Search for the cell housing the specified text and yield its (x, y) center coordinate. 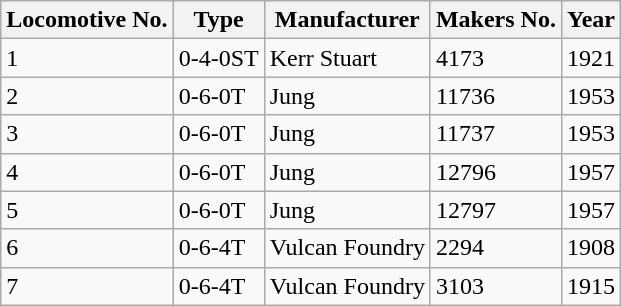
2 (87, 96)
Type (218, 20)
2294 (496, 248)
3 (87, 134)
Locomotive No. (87, 20)
3103 (496, 286)
6 (87, 248)
Year (590, 20)
Manufacturer (347, 20)
4 (87, 172)
1908 (590, 248)
4173 (496, 58)
11736 (496, 96)
11737 (496, 134)
1921 (590, 58)
12797 (496, 210)
7 (87, 286)
12796 (496, 172)
Makers No. (496, 20)
1 (87, 58)
5 (87, 210)
Kerr Stuart (347, 58)
0-4-0ST (218, 58)
1915 (590, 286)
